Search for the cell housing the specified text and yield its [x, y] center coordinate. 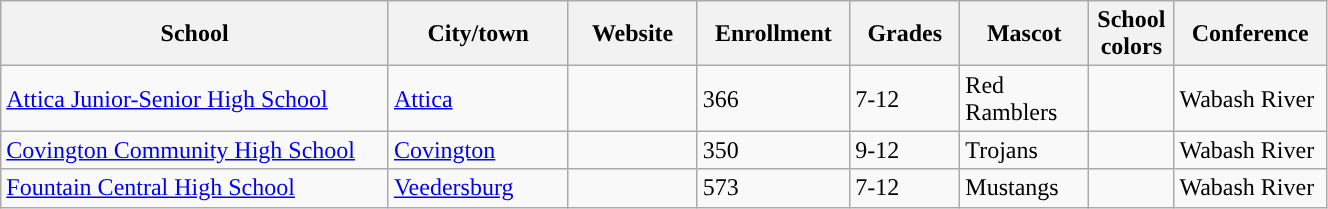
Trojans [1024, 150]
Covington Community High School [195, 150]
Covington [478, 150]
Mascot [1024, 34]
Conference [1250, 34]
Veedersburg [478, 188]
573 [773, 188]
Fountain Central High School [195, 188]
Enrollment [773, 34]
Attica [478, 98]
School [195, 34]
Attica Junior-Senior High School [195, 98]
School colors [1132, 34]
Mustangs [1024, 188]
9-12 [905, 150]
350 [773, 150]
Grades [905, 34]
366 [773, 98]
Red Ramblers [1024, 98]
City/town [478, 34]
Website [632, 34]
